Find where the given text appears and provide that cell's center as [X, Y] coordinate. 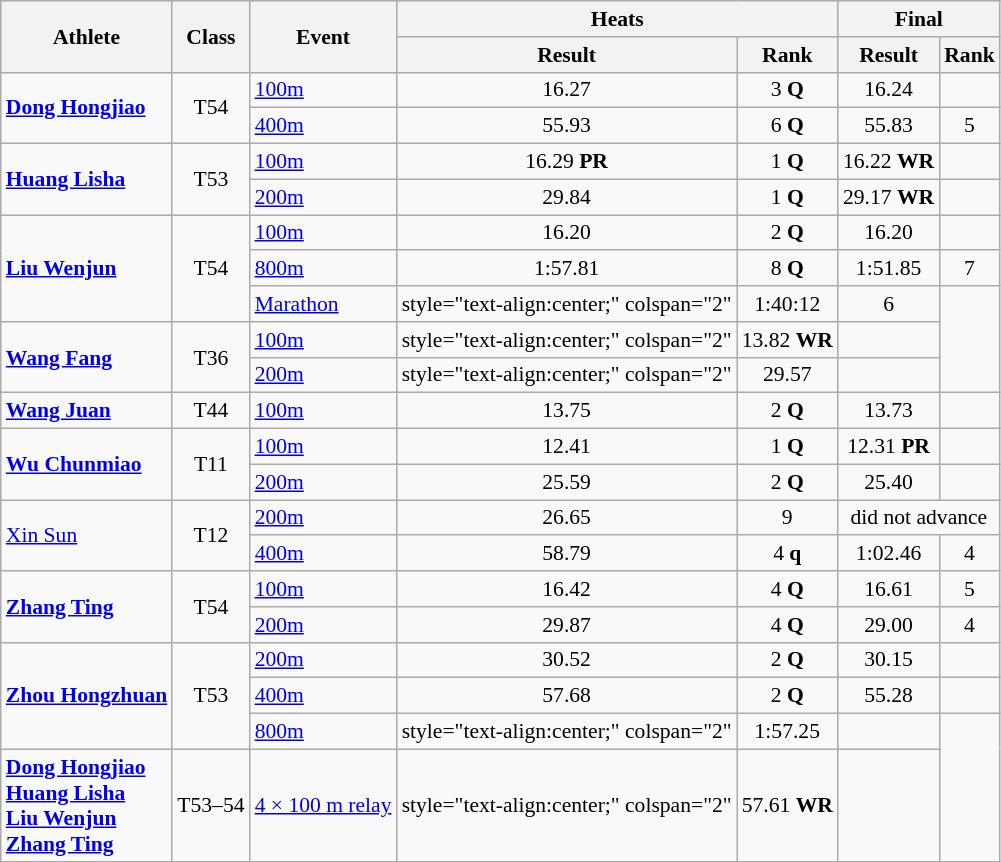
8 Q [788, 269]
Wu Chunmiao [87, 464]
Final [919, 19]
13.73 [888, 411]
9 [788, 518]
Zhang Ting [87, 606]
Wang Fang [87, 358]
Event [324, 36]
29.87 [567, 625]
1:51.85 [888, 269]
29.57 [788, 375]
Athlete [87, 36]
29.84 [567, 197]
30.15 [888, 660]
T44 [210, 411]
1:40:12 [788, 304]
T11 [210, 464]
Dong Hongjiao [87, 108]
16.24 [888, 90]
16.61 [888, 589]
16.29 PR [567, 162]
16.22 WR [888, 162]
25.40 [888, 482]
Zhou Hongzhuan [87, 696]
57.68 [567, 696]
Huang Lisha [87, 180]
12.31 PR [888, 447]
12.41 [567, 447]
6 Q [788, 126]
57.61 WR [788, 805]
55.83 [888, 126]
1:02.46 [888, 554]
did not advance [919, 518]
Dong Hongjiao Huang Lisha Liu Wenjun Zhang Ting [87, 805]
26.65 [567, 518]
Heats [618, 19]
7 [970, 269]
25.59 [567, 482]
T53–54 [210, 805]
Class [210, 36]
55.93 [567, 126]
4 q [788, 554]
1:57.81 [567, 269]
Liu Wenjun [87, 268]
29.00 [888, 625]
Xin Sun [87, 536]
T12 [210, 536]
30.52 [567, 660]
1:57.25 [788, 732]
4 × 100 m relay [324, 805]
58.79 [567, 554]
16.27 [567, 90]
Marathon [324, 304]
3 Q [788, 90]
16.42 [567, 589]
6 [888, 304]
13.75 [567, 411]
T36 [210, 358]
Wang Juan [87, 411]
29.17 WR [888, 197]
55.28 [888, 696]
13.82 WR [788, 340]
